Identify which cell holds the provided text, then report its (x, y) central coordinate. 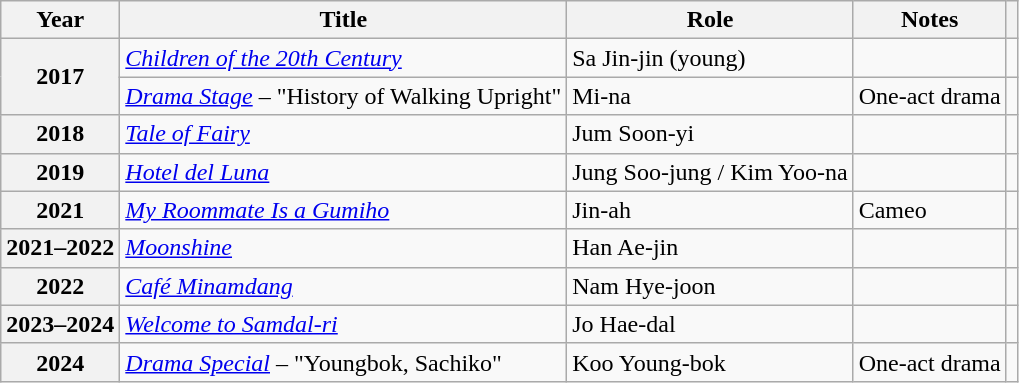
2024 (60, 362)
Han Ae-jin (710, 248)
Jum Soon-yi (710, 134)
Moonshine (344, 248)
Role (710, 20)
Drama Stage – "History of Walking Upright" (344, 96)
Jin-ah (710, 210)
Children of the 20th Century (344, 58)
Café Minamdang (344, 286)
Notes (930, 20)
Drama Special – "Youngbok, Sachiko" (344, 362)
My Roommate Is a Gumiho (344, 210)
2019 (60, 172)
2023–2024 (60, 324)
Year (60, 20)
Title (344, 20)
Hotel del Luna (344, 172)
Nam Hye-joon (710, 286)
2022 (60, 286)
Welcome to Samdal-ri (344, 324)
2018 (60, 134)
2021–2022 (60, 248)
Mi-na (710, 96)
Jung Soo-jung / Kim Yoo-na (710, 172)
Tale of Fairy (344, 134)
Koo Young-bok (710, 362)
Sa Jin-jin (young) (710, 58)
Jo Hae-dal (710, 324)
Cameo (930, 210)
2017 (60, 77)
2021 (60, 210)
